Capture the cell that displays the provided text and extract its (X, Y) central coordinate. 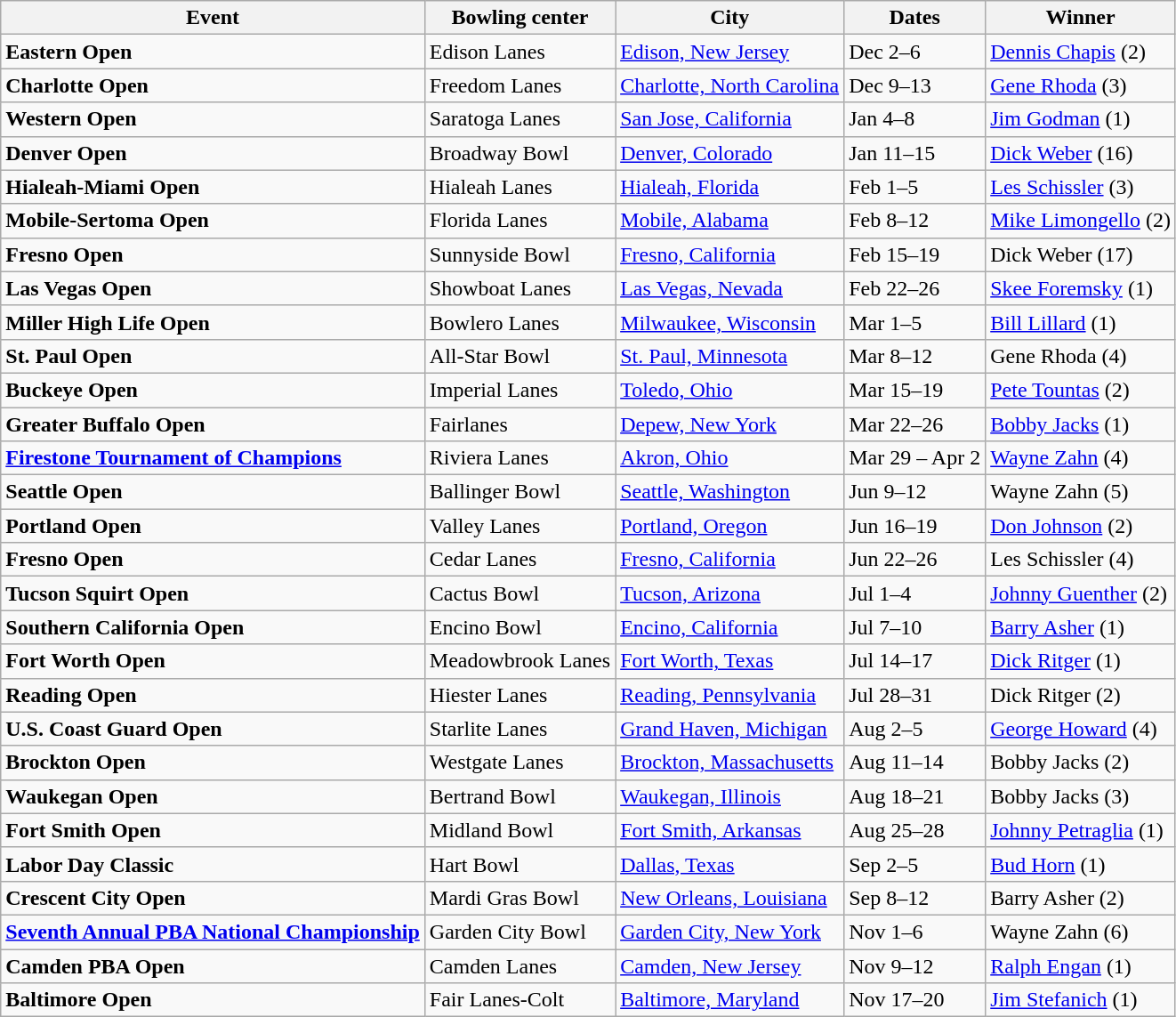
Jun 22–26 (914, 560)
All-Star Bowl (520, 356)
Reading, Pennsylvania (729, 695)
Imperial Lanes (520, 390)
Edison Lanes (520, 52)
Bobby Jacks (1) (1081, 424)
Valley Lanes (520, 526)
Dick Weber (17) (1081, 254)
San Jose, California (729, 119)
City (729, 18)
Dec 9–13 (914, 85)
Aug 18–21 (914, 796)
Fort Smith, Arkansas (729, 830)
Reading Open (213, 695)
Seattle, Washington (729, 492)
Southern California Open (213, 627)
Tucson Squirt Open (213, 593)
Fort Worth, Texas (729, 661)
Charlotte Open (213, 85)
Camden PBA Open (213, 965)
Ballinger Bowl (520, 492)
Buckeye Open (213, 390)
Mardi Gras Bowl (520, 898)
Feb 15–19 (914, 254)
Sep 2–5 (914, 864)
Wayne Zahn (4) (1081, 458)
Mar 15–19 (914, 390)
Brockton Open (213, 763)
Hialeah Lanes (520, 187)
Feb 22–26 (914, 288)
Meadowbrook Lanes (520, 661)
Eastern Open (213, 52)
Hialeah, Florida (729, 187)
Hart Bowl (520, 864)
Riviera Lanes (520, 458)
Camden Lanes (520, 965)
Ralph Engan (1) (1081, 965)
Fair Lanes-Colt (520, 1000)
Dick Ritger (2) (1081, 695)
Seventh Annual PBA National Championship (213, 932)
Dec 2–6 (914, 52)
Denver, Colorado (729, 153)
Mobile, Alabama (729, 221)
Garden City Bowl (520, 932)
Skee Foremsky (1) (1081, 288)
Gene Rhoda (4) (1081, 356)
Jim Stefanich (1) (1081, 1000)
Sep 8–12 (914, 898)
Dick Ritger (1) (1081, 661)
Feb 8–12 (914, 221)
Jim Godman (1) (1081, 119)
Cedar Lanes (520, 560)
Winner (1081, 18)
Showboat Lanes (520, 288)
Encino Bowl (520, 627)
Nov 9–12 (914, 965)
Johnny Petraglia (1) (1081, 830)
Labor Day Classic (213, 864)
Encino, California (729, 627)
Crescent City Open (213, 898)
Fort Smith Open (213, 830)
Toledo, Ohio (729, 390)
Dallas, Texas (729, 864)
Jan 11–15 (914, 153)
Depew, New York (729, 424)
Seattle Open (213, 492)
Jul 7–10 (914, 627)
New Orleans, Louisiana (729, 898)
Baltimore, Maryland (729, 1000)
Mobile-Sertoma Open (213, 221)
Dennis Chapis (2) (1081, 52)
Portland Open (213, 526)
Bertrand Bowl (520, 796)
Waukegan Open (213, 796)
Miller High Life Open (213, 322)
Las Vegas, Nevada (729, 288)
Greater Buffalo Open (213, 424)
Fort Worth Open (213, 661)
Les Schissler (4) (1081, 560)
Brockton, Massachusetts (729, 763)
St. Paul, Minnesota (729, 356)
Dick Weber (16) (1081, 153)
Barry Asher (2) (1081, 898)
Portland, Oregon (729, 526)
Aug 2–5 (914, 729)
Mar 22–26 (914, 424)
Aug 25–28 (914, 830)
Western Open (213, 119)
Camden, New Jersey (729, 965)
Dates (914, 18)
Jun 9–12 (914, 492)
Garden City, New York (729, 932)
Mar 1–5 (914, 322)
Barry Asher (1) (1081, 627)
Milwaukee, Wisconsin (729, 322)
Jun 16–19 (914, 526)
Broadway Bowl (520, 153)
Mar 29 – Apr 2 (914, 458)
Waukegan, Illinois (729, 796)
Bowlero Lanes (520, 322)
Cactus Bowl (520, 593)
Baltimore Open (213, 1000)
Firestone Tournament of Champions (213, 458)
Bill Lillard (1) (1081, 322)
St. Paul Open (213, 356)
Nov 17–20 (914, 1000)
Sunnyside Bowl (520, 254)
Jul 28–31 (914, 695)
Tucson, Arizona (729, 593)
Akron, Ohio (729, 458)
Mar 8–12 (914, 356)
Starlite Lanes (520, 729)
Wayne Zahn (6) (1081, 932)
Gene Rhoda (3) (1081, 85)
Event (213, 18)
Nov 1–6 (914, 932)
U.S. Coast Guard Open (213, 729)
Bobby Jacks (2) (1081, 763)
Bud Horn (1) (1081, 864)
Fairlanes (520, 424)
Florida Lanes (520, 221)
Edison, New Jersey (729, 52)
Johnny Guenther (2) (1081, 593)
Mike Limongello (2) (1081, 221)
George Howard (4) (1081, 729)
Don Johnson (2) (1081, 526)
Grand Haven, Michigan (729, 729)
Midland Bowl (520, 830)
Hiester Lanes (520, 695)
Charlotte, North Carolina (729, 85)
Feb 1–5 (914, 187)
Jan 4–8 (914, 119)
Jul 1–4 (914, 593)
Hialeah-Miami Open (213, 187)
Jul 14–17 (914, 661)
Pete Tountas (2) (1081, 390)
Westgate Lanes (520, 763)
Bowling center (520, 18)
Freedom Lanes (520, 85)
Wayne Zahn (5) (1081, 492)
Saratoga Lanes (520, 119)
Denver Open (213, 153)
Les Schissler (3) (1081, 187)
Aug 11–14 (914, 763)
Las Vegas Open (213, 288)
Bobby Jacks (3) (1081, 796)
